Search for the cell housing the specified text and yield its (x, y) center coordinate. 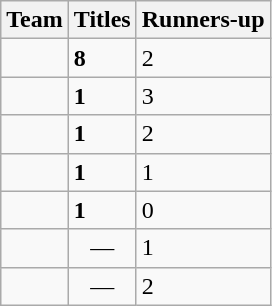
Titles (102, 20)
8 (102, 58)
3 (203, 96)
Team (35, 20)
Runners-up (203, 20)
0 (203, 210)
